For the text-containing cell, return its midpoint in [x, y] coordinate format. 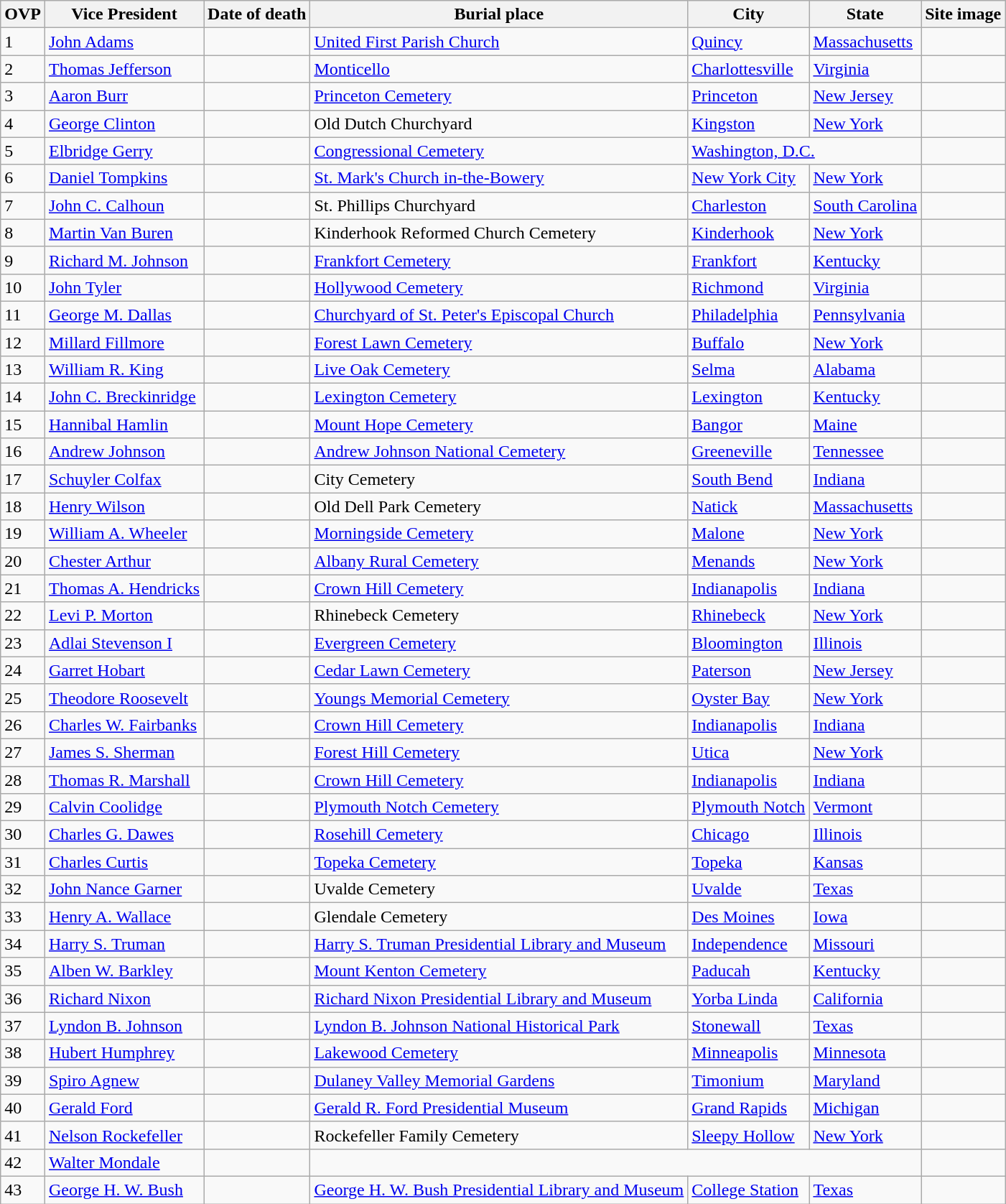
Chester Arthur [124, 561]
40 [23, 1108]
Schuyler Colfax [124, 479]
Churchyard of St. Peter's Episcopal Church [499, 315]
Old Dutch Churchyard [499, 124]
Malone [748, 534]
23 [23, 643]
Independence [748, 944]
Aaron Burr [124, 96]
St. Mark's Church in-the-Bowery [499, 178]
Topeka [748, 862]
Forest Lawn Cemetery [499, 343]
Iowa [865, 917]
City Cemetery [499, 479]
George H. W. Bush [124, 1190]
Thomas A. Hendricks [124, 588]
Bloomington [748, 643]
Millard Fillmore [124, 343]
Tennessee [865, 452]
39 [23, 1080]
Minnesota [865, 1053]
Site image [964, 14]
George H. W. Bush Presidential Library and Museum [499, 1190]
Stonewall [748, 1026]
New York City [748, 178]
Menands [748, 561]
Henry A. Wallace [124, 917]
20 [23, 561]
Topeka Cemetery [499, 862]
Kingston [748, 124]
21 [23, 588]
Maine [865, 425]
South Bend [748, 479]
Princeton Cemetery [499, 96]
Theodore Roosevelt [124, 698]
John Nance Garner [124, 889]
Richard M. Johnson [124, 260]
4 [23, 124]
11 [23, 315]
Thomas Jefferson [124, 69]
Levi P. Morton [124, 616]
24 [23, 670]
Sleepy Hollow [748, 1135]
Kinderhook Reformed Church Cemetery [499, 233]
Harry S. Truman Presidential Library and Museum [499, 944]
Evergreen Cemetery [499, 643]
Glendale Cemetery [499, 917]
30 [23, 835]
Rhinebeck [748, 616]
Spiro Agnew [124, 1080]
1 [23, 42]
Harry S. Truman [124, 944]
27 [23, 752]
33 [23, 917]
Kinderhook [748, 233]
Mount Hope Cemetery [499, 425]
Utica [748, 752]
Greeneville [748, 452]
Maryland [865, 1080]
6 [23, 178]
Calvin Coolidge [124, 807]
32 [23, 889]
John C. Calhoun [124, 205]
Martin Van Buren [124, 233]
Uvalde [748, 889]
William R. King [124, 370]
Plymouth Notch [748, 807]
Charles W. Fairbanks [124, 725]
Andrew Johnson [124, 452]
California [865, 999]
26 [23, 725]
Lexington [748, 397]
Uvalde Cemetery [499, 889]
Quincy [748, 42]
14 [23, 397]
Congressional Cemetery [499, 151]
41 [23, 1135]
Date of death [257, 14]
Charleston [748, 205]
Princeton [748, 96]
Paducah [748, 971]
Monticello [499, 69]
George M. Dallas [124, 315]
Frankfort [748, 260]
8 [23, 233]
Alabama [865, 370]
36 [23, 999]
Mount Kenton Cemetery [499, 971]
OVP [23, 14]
Lexington Cemetery [499, 397]
Garret Hobart [124, 670]
42 [23, 1162]
John C. Breckinridge [124, 397]
Youngs Memorial Cemetery [499, 698]
Yorba Linda [748, 999]
Cedar Lawn Cemetery [499, 670]
St. Phillips Churchyard [499, 205]
Missouri [865, 944]
State [865, 14]
Paterson [748, 670]
City [748, 14]
29 [23, 807]
John Tyler [124, 287]
Des Moines [748, 917]
37 [23, 1026]
Minneapolis [748, 1053]
Andrew Johnson National Cemetery [499, 452]
35 [23, 971]
5 [23, 151]
Richmond [748, 287]
9 [23, 260]
Chicago [748, 835]
10 [23, 287]
Michigan [865, 1108]
Rhinebeck Cemetery [499, 616]
18 [23, 506]
Pennsylvania [865, 315]
Adlai Stevenson I [124, 643]
Henry Wilson [124, 506]
Gerald R. Ford Presidential Museum [499, 1108]
Oyster Bay [748, 698]
Timonium [748, 1080]
United First Parish Church [499, 42]
Hollywood Cemetery [499, 287]
Washington, D.C. [804, 151]
38 [23, 1053]
College Station [748, 1190]
Albany Rural Cemetery [499, 561]
19 [23, 534]
Live Oak Cemetery [499, 370]
Rosehill Cemetery [499, 835]
17 [23, 479]
South Carolina [865, 205]
Dulaney Valley Memorial Gardens [499, 1080]
George Clinton [124, 124]
Richard Nixon Presidential Library and Museum [499, 999]
22 [23, 616]
Morningside Cemetery [499, 534]
16 [23, 452]
7 [23, 205]
Vermont [865, 807]
Charles Curtis [124, 862]
James S. Sherman [124, 752]
Gerald Ford [124, 1108]
Frankfort Cemetery [499, 260]
Selma [748, 370]
John Adams [124, 42]
Rockefeller Family Cemetery [499, 1135]
Elbridge Gerry [124, 151]
Alben W. Barkley [124, 971]
15 [23, 425]
Kansas [865, 862]
Old Dell Park Cemetery [499, 506]
Lyndon B. Johnson National Historical Park [499, 1026]
12 [23, 343]
Buffalo [748, 343]
Bangor [748, 425]
William A. Wheeler [124, 534]
Burial place [499, 14]
Hubert Humphrey [124, 1053]
Plymouth Notch Cemetery [499, 807]
25 [23, 698]
Walter Mondale [124, 1162]
Charlottesville [748, 69]
Natick [748, 506]
Richard Nixon [124, 999]
Daniel Tompkins [124, 178]
Lakewood Cemetery [499, 1053]
Philadelphia [748, 315]
31 [23, 862]
Vice President [124, 14]
Grand Rapids [748, 1108]
2 [23, 69]
Hannibal Hamlin [124, 425]
Charles G. Dawes [124, 835]
Lyndon B. Johnson [124, 1026]
3 [23, 96]
Thomas R. Marshall [124, 779]
Nelson Rockefeller [124, 1135]
13 [23, 370]
Forest Hill Cemetery [499, 752]
34 [23, 944]
43 [23, 1190]
28 [23, 779]
